Extract the (x, y) coordinate from the center of the cell holding the provided text.  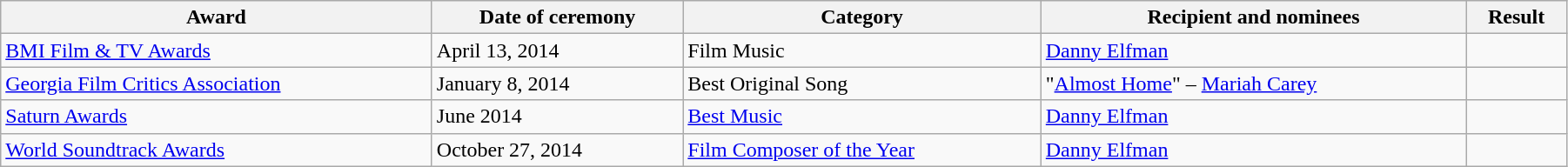
April 13, 2014 (557, 50)
Award (217, 17)
Best Original Song (861, 83)
Recipient and nominees (1253, 17)
June 2014 (557, 117)
Film Music (861, 50)
Saturn Awards (217, 117)
Film Composer of the Year (861, 150)
Result (1517, 17)
Category (861, 17)
January 8, 2014 (557, 83)
Best Music (861, 117)
World Soundtrack Awards (217, 150)
BMI Film & TV Awards (217, 50)
Georgia Film Critics Association (217, 83)
October 27, 2014 (557, 150)
Date of ceremony (557, 17)
"Almost Home" – Mariah Carey (1253, 83)
